Identify which cell holds the provided text, then report its (x, y) central coordinate. 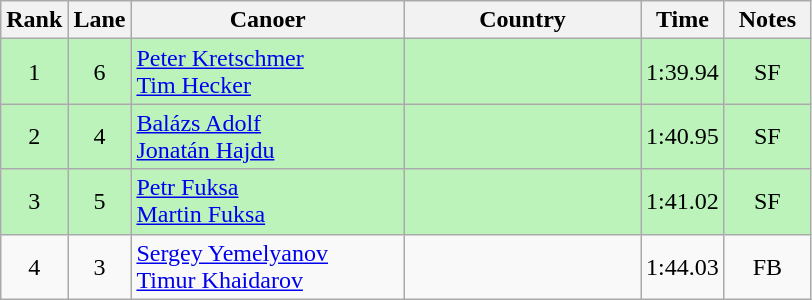
Time (683, 20)
1:44.03 (683, 266)
Rank (34, 20)
5 (100, 202)
1:41.02 (683, 202)
Canoer (268, 20)
1 (34, 72)
Notes (767, 20)
Balázs AdolfJonatán Hajdu (268, 136)
6 (100, 72)
Petr FuksaMartin Fuksa (268, 202)
FB (767, 266)
2 (34, 136)
1:40.95 (683, 136)
Peter KretschmerTim Hecker (268, 72)
Country (522, 20)
Lane (100, 20)
Sergey YemelyanovTimur Khaidarov (268, 266)
1:39.94 (683, 72)
